Return the (x, y) coordinate for the center point of the cell that contains the specified text.  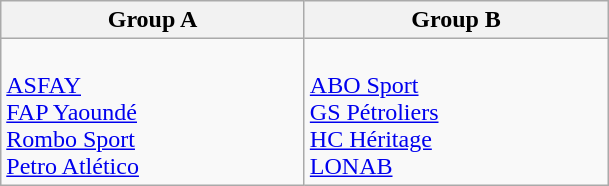
Group B (456, 20)
ASFAY FAP Yaoundé Rombo Sport Petro Atlético (153, 112)
ABO Sport GS Pétroliers HC Héritage LONAB (456, 112)
Group A (153, 20)
